Determine the (X, Y) coordinate at the center of the cell enclosing the given text.  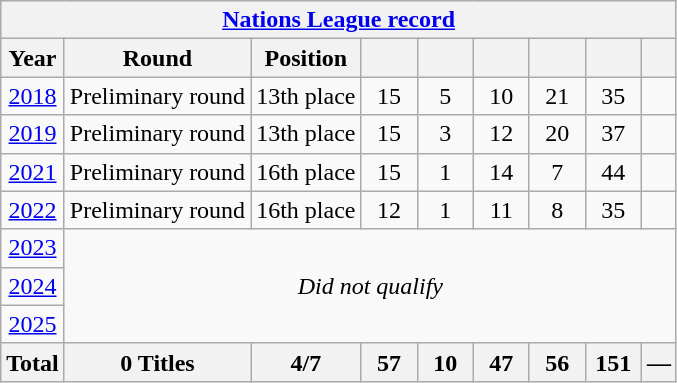
151 (613, 362)
2019 (33, 134)
0 Titles (157, 362)
Total (33, 362)
8 (557, 210)
2021 (33, 172)
Position (306, 58)
3 (445, 134)
21 (557, 96)
44 (613, 172)
2024 (33, 286)
Did not qualify (370, 286)
— (658, 362)
2025 (33, 324)
57 (389, 362)
2023 (33, 248)
Year (33, 58)
20 (557, 134)
2022 (33, 210)
4/7 (306, 362)
11 (501, 210)
2018 (33, 96)
47 (501, 362)
Nations League record (339, 20)
5 (445, 96)
37 (613, 134)
56 (557, 362)
14 (501, 172)
7 (557, 172)
Round (157, 58)
